Return [x, y] of the center of cell containing provided text 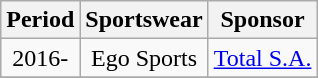
Total S.A. [262, 58]
2016- [40, 58]
Period [40, 20]
Ego Sports [144, 58]
Sponsor [262, 20]
Sportswear [144, 20]
